Provide the [X, Y] coordinate of the cell's center where the given text is located.  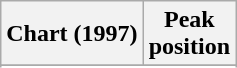
Peakposition [189, 34]
Chart (1997) [72, 34]
